Pinpoint the cell where the given text exists, returning its (x, y) midpoint coordinate. 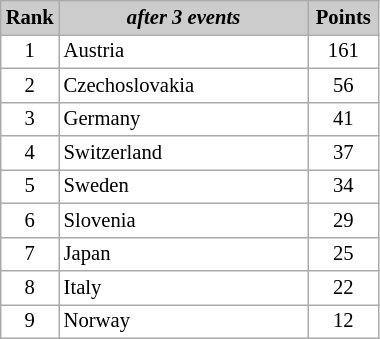
Sweden (184, 186)
1 (30, 51)
5 (30, 186)
2 (30, 85)
56 (343, 85)
Slovenia (184, 220)
Austria (184, 51)
8 (30, 287)
161 (343, 51)
Czechoslovakia (184, 85)
4 (30, 153)
Italy (184, 287)
Rank (30, 17)
Japan (184, 254)
37 (343, 153)
25 (343, 254)
Norway (184, 321)
41 (343, 119)
7 (30, 254)
Points (343, 17)
after 3 events (184, 17)
Switzerland (184, 153)
9 (30, 321)
6 (30, 220)
3 (30, 119)
22 (343, 287)
Germany (184, 119)
34 (343, 186)
29 (343, 220)
12 (343, 321)
